Output the [X, Y] coordinate of the center of the cell containing the given text.  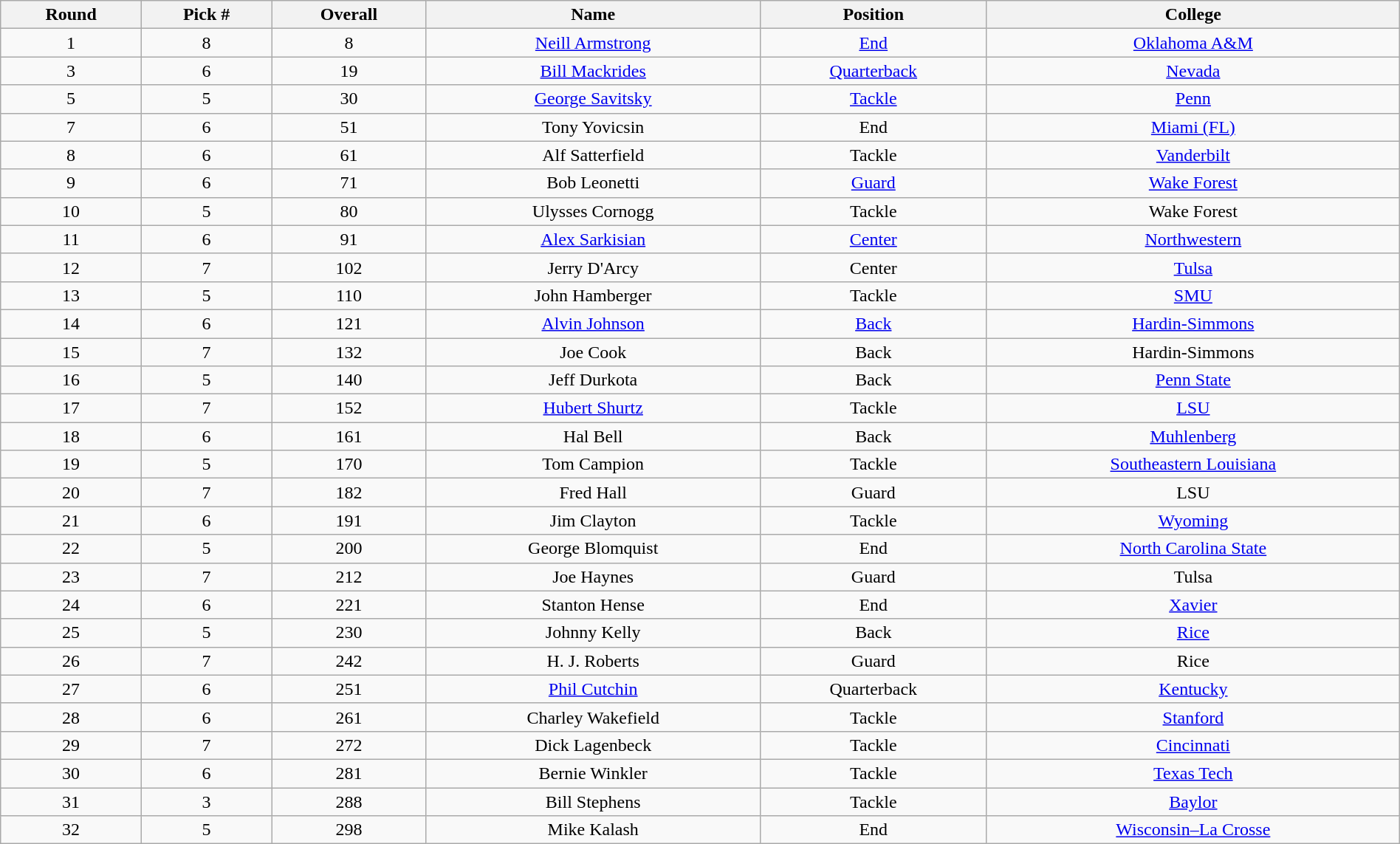
Overall [349, 15]
161 [349, 436]
25 [71, 633]
31 [71, 801]
Johnny Kelly [593, 633]
80 [349, 211]
Neill Armstrong [593, 43]
Alvin Johnson [593, 323]
27 [71, 689]
Muhlenberg [1193, 436]
32 [71, 830]
288 [349, 801]
102 [349, 267]
10 [71, 211]
Alf Satterfield [593, 155]
Charley Wakefield [593, 717]
24 [71, 605]
22 [71, 549]
Jim Clayton [593, 521]
26 [71, 661]
51 [349, 127]
242 [349, 661]
Bob Leonetti [593, 183]
1 [71, 43]
Fred Hall [593, 493]
Tom Campion [593, 464]
Bernie Winkler [593, 773]
Northwestern [1193, 239]
140 [349, 380]
91 [349, 239]
221 [349, 605]
Oklahoma A&M [1193, 43]
Stanford [1193, 717]
200 [349, 549]
182 [349, 493]
16 [71, 380]
Phil Cutchin [593, 689]
Vanderbilt [1193, 155]
Joe Cook [593, 352]
Joe Haynes [593, 577]
Wyoming [1193, 521]
20 [71, 493]
Penn [1193, 99]
Pick # [206, 15]
Wisconsin–La Crosse [1193, 830]
Ulysses Cornogg [593, 211]
SMU [1193, 295]
14 [71, 323]
John Hamberger [593, 295]
Bill Mackrides [593, 71]
George Savitsky [593, 99]
Name [593, 15]
272 [349, 745]
Jeff Durkota [593, 380]
North Carolina State [1193, 549]
110 [349, 295]
28 [71, 717]
Bill Stephens [593, 801]
15 [71, 352]
18 [71, 436]
Tony Yovicsin [593, 127]
261 [349, 717]
29 [71, 745]
Cincinnati [1193, 745]
12 [71, 267]
61 [349, 155]
298 [349, 830]
17 [71, 408]
George Blomquist [593, 549]
Jerry D'Arcy [593, 267]
23 [71, 577]
13 [71, 295]
Penn State [1193, 380]
H. J. Roberts [593, 661]
212 [349, 577]
152 [349, 408]
121 [349, 323]
Baylor [1193, 801]
Alex Sarkisian [593, 239]
170 [349, 464]
Hubert Shurtz [593, 408]
Stanton Hense [593, 605]
251 [349, 689]
Mike Kalash [593, 830]
9 [71, 183]
Southeastern Louisiana [1193, 464]
Round [71, 15]
Hal Bell [593, 436]
Nevada [1193, 71]
71 [349, 183]
Xavier [1193, 605]
281 [349, 773]
21 [71, 521]
11 [71, 239]
College [1193, 15]
Dick Lagenbeck [593, 745]
191 [349, 521]
132 [349, 352]
Miami (FL) [1193, 127]
230 [349, 633]
Position [873, 15]
Texas Tech [1193, 773]
Kentucky [1193, 689]
